Find where the given text appears and provide that cell's center as [X, Y] coordinate. 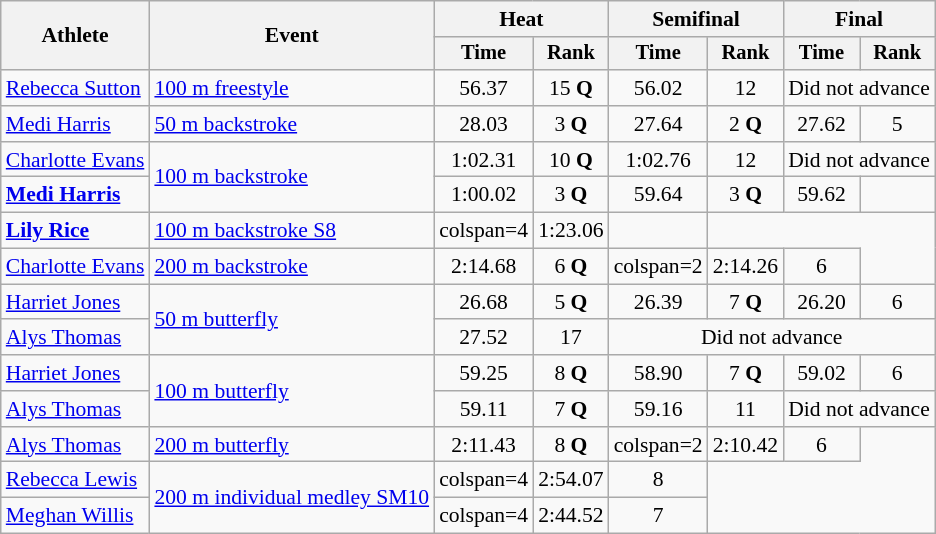
26.39 [658, 302]
59.11 [484, 409]
59.25 [484, 373]
5 [898, 124]
2:11.43 [484, 445]
50 m backstroke [292, 124]
Heat [522, 19]
Athlete [76, 36]
200 m butterfly [292, 445]
59.02 [822, 373]
58.90 [658, 373]
2 Q [746, 124]
10 Q [570, 160]
100 m backstroke [292, 178]
2:14.26 [746, 267]
2:10.42 [746, 445]
Final [859, 19]
1:02.76 [658, 160]
1:23.06 [570, 231]
1:02.31 [484, 160]
5 Q [570, 302]
Meghan Willis [76, 516]
59.16 [658, 409]
200 m individual medley SM10 [292, 498]
6 Q [570, 267]
200 m backstroke [292, 267]
28.03 [484, 124]
27.52 [484, 338]
2:44.52 [570, 516]
59.62 [822, 195]
27.62 [822, 124]
Semifinal [696, 19]
50 m butterfly [292, 320]
15 Q [570, 88]
8 [658, 480]
26.68 [484, 302]
59.64 [658, 195]
2:54.07 [570, 480]
Rebecca Sutton [76, 88]
27.64 [658, 124]
100 m backstroke S8 [292, 231]
100 m freestyle [292, 88]
Rebecca Lewis [76, 480]
2:14.68 [484, 267]
56.37 [484, 88]
56.02 [658, 88]
1:00.02 [484, 195]
Lily Rice [76, 231]
11 [746, 409]
100 m butterfly [292, 390]
26.20 [822, 302]
17 [570, 338]
Event [292, 36]
7 [658, 516]
